Determine the (x, y) coordinate at the center of the cell enclosing the given text.  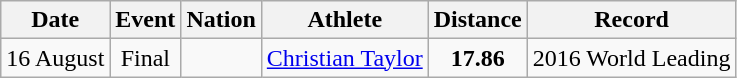
Event (146, 20)
Nation (221, 20)
Record (632, 20)
Christian Taylor (344, 58)
Final (146, 58)
2016 World Leading (632, 58)
17.86 (478, 58)
Distance (478, 20)
Athlete (344, 20)
Date (56, 20)
16 August (56, 58)
